From the cell containing the given text, extract its center point as (X, Y) coordinate. 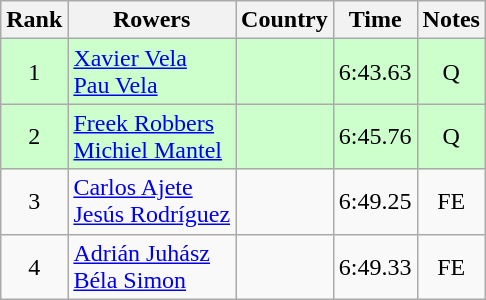
Adrián JuhászBéla Simon (152, 266)
Rank (34, 20)
Freek RobbersMichiel Mantel (152, 136)
6:49.33 (375, 266)
4 (34, 266)
Carlos AjeteJesús Rodríguez (152, 202)
1 (34, 72)
6:45.76 (375, 136)
3 (34, 202)
6:43.63 (375, 72)
Time (375, 20)
Rowers (152, 20)
Notes (451, 20)
2 (34, 136)
Country (285, 20)
6:49.25 (375, 202)
Xavier VelaPau Vela (152, 72)
